Find where the given text appears and provide that cell's center as (X, Y) coordinate. 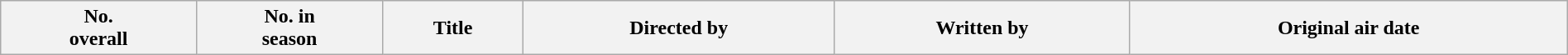
No.overall (99, 28)
No. inseason (289, 28)
Title (453, 28)
Directed by (678, 28)
Written by (982, 28)
Original air date (1348, 28)
